Extract the (X, Y) coordinate from the center of the cell holding the provided text.  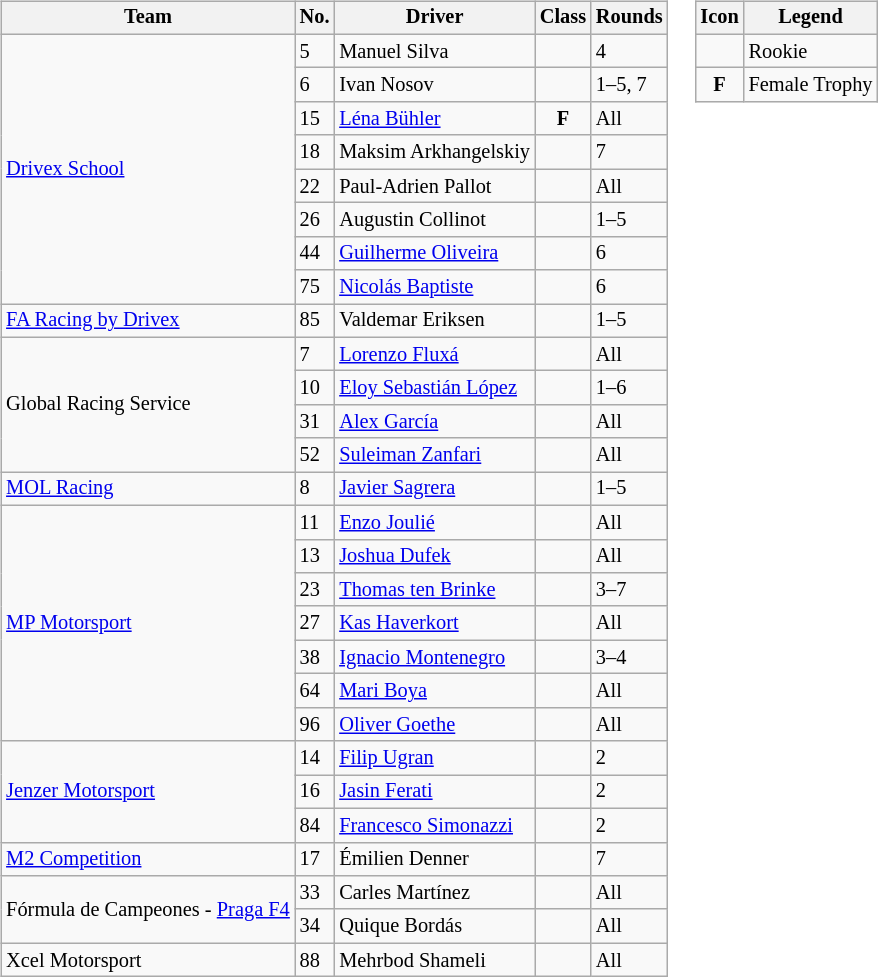
Thomas ten Brinke (434, 590)
15 (315, 119)
Team (148, 18)
Jasin Ferati (434, 792)
16 (315, 792)
Driver (434, 18)
Icon (719, 18)
1–5, 7 (630, 85)
18 (315, 152)
Paul-Adrien Pallot (434, 186)
Quique Bordás (434, 926)
75 (315, 287)
11 (315, 522)
27 (315, 623)
38 (315, 657)
Class (563, 18)
Filip Ugran (434, 758)
5 (315, 51)
31 (315, 422)
Jenzer Motorsport (148, 792)
Kas Haverkort (434, 623)
26 (315, 220)
M2 Competition (148, 859)
96 (315, 724)
64 (315, 691)
Alex García (434, 422)
22 (315, 186)
Ivan Nosov (434, 85)
Lorenzo Fluxá (434, 354)
Léna Bühler (434, 119)
3–4 (630, 657)
4 (630, 51)
23 (315, 590)
Fórmula de Campeones - Praga F4 (148, 910)
Female Trophy (811, 85)
Ignacio Montenegro (434, 657)
Émilien Denner (434, 859)
Drivex School (148, 168)
Suleiman Zanfari (434, 455)
Carles Martínez (434, 893)
Manuel Silva (434, 51)
Oliver Goethe (434, 724)
Mehrbod Shameli (434, 960)
88 (315, 960)
FA Racing by Drivex (148, 321)
MP Motorsport (148, 623)
34 (315, 926)
No. (315, 18)
MOL Racing (148, 489)
Javier Sagrera (434, 489)
Augustin Collinot (434, 220)
Eloy Sebastián López (434, 388)
Valdemar Eriksen (434, 321)
Francesco Simonazzi (434, 825)
44 (315, 253)
1–6 (630, 388)
17 (315, 859)
52 (315, 455)
Mari Boya (434, 691)
Guilherme Oliveira (434, 253)
85 (315, 321)
Rounds (630, 18)
Xcel Motorsport (148, 960)
84 (315, 825)
33 (315, 893)
Enzo Joulié (434, 522)
Maksim Arkhangelskiy (434, 152)
14 (315, 758)
13 (315, 556)
3–7 (630, 590)
Legend (811, 18)
Global Racing Service (148, 404)
Nicolás Baptiste (434, 287)
8 (315, 489)
Rookie (811, 51)
Joshua Dufek (434, 556)
10 (315, 388)
